Provide the [X, Y] coordinate of the cell's center where the given text is located.  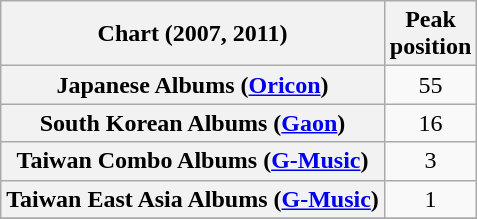
55 [430, 85]
Japanese Albums (Oricon) [193, 85]
Chart (2007, 2011) [193, 34]
Taiwan Combo Albums (G-Music) [193, 161]
3 [430, 161]
16 [430, 123]
Taiwan East Asia Albums (G-Music) [193, 199]
South Korean Albums (Gaon) [193, 123]
1 [430, 199]
Peakposition [430, 34]
